Capture the cell that displays the provided text and extract its [X, Y] central coordinate. 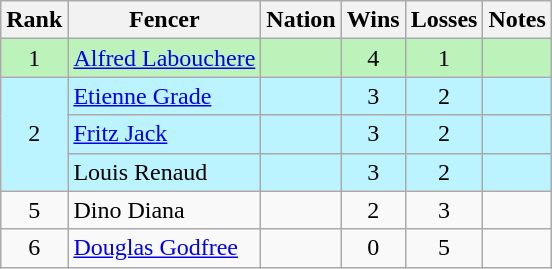
Etienne Grade [164, 96]
4 [373, 58]
Fencer [164, 20]
Nation [301, 20]
Alfred Labouchere [164, 58]
Losses [444, 20]
Notes [517, 20]
Rank [34, 20]
Fritz Jack [164, 134]
Louis Renaud [164, 172]
0 [373, 248]
Douglas Godfree [164, 248]
Dino Diana [164, 210]
6 [34, 248]
Wins [373, 20]
